Identify which cell holds the provided text, then report its (x, y) central coordinate. 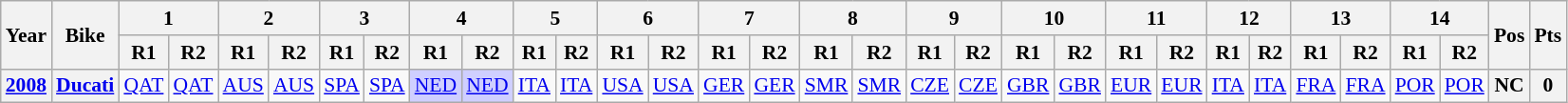
9 (954, 18)
1 (168, 18)
4 (461, 18)
5 (556, 18)
NC (1509, 86)
Pos (1509, 34)
7 (750, 18)
13 (1340, 18)
2 (270, 18)
6 (647, 18)
11 (1156, 18)
Year (27, 34)
3 (364, 18)
2008 (27, 86)
8 (852, 18)
0 (1547, 86)
Pts (1547, 34)
14 (1440, 18)
10 (1054, 18)
Ducati (85, 86)
12 (1249, 18)
Bike (85, 34)
